Return the (X, Y) coordinate for the center point of the cell that contains the specified text.  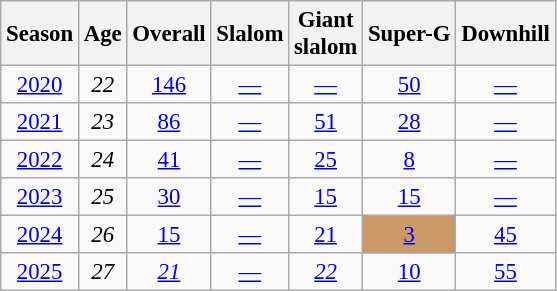
2024 (40, 235)
51 (326, 122)
2023 (40, 197)
24 (102, 160)
Slalom (250, 34)
3 (410, 235)
Downhill (506, 34)
26 (102, 235)
86 (169, 122)
50 (410, 85)
2021 (40, 122)
Super-G (410, 34)
8 (410, 160)
Giantslalom (326, 34)
28 (410, 122)
Overall (169, 34)
Age (102, 34)
2022 (40, 160)
21 (326, 235)
30 (169, 197)
2020 (40, 85)
Season (40, 34)
41 (169, 160)
22 (102, 85)
23 (102, 122)
45 (506, 235)
146 (169, 85)
